Search for the cell housing the specified text and yield its [X, Y] center coordinate. 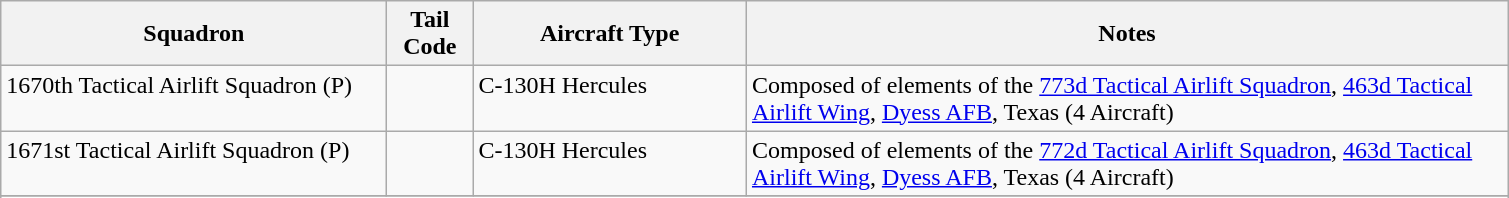
1671st Tactical Airlift Squadron (P) [194, 164]
Notes [1126, 34]
Composed of elements of the 772d Tactical Airlift Squadron, 463d Tactical Airlift Wing, Dyess AFB, Texas (4 Aircraft) [1126, 164]
Composed of elements of the 773d Tactical Airlift Squadron, 463d Tactical Airlift Wing, Dyess AFB, Texas (4 Aircraft) [1126, 98]
Aircraft Type [610, 34]
Tail Code [430, 34]
Squadron [194, 34]
1670th Tactical Airlift Squadron (P) [194, 98]
